Provide the (x, y) coordinate of the cell's center where the given text is located.  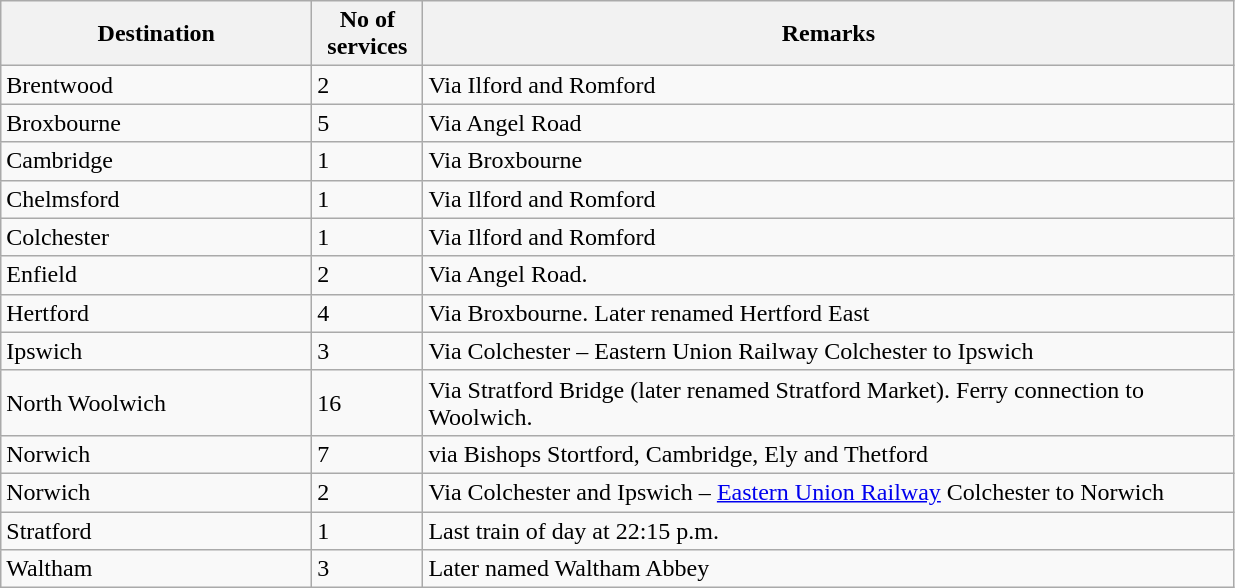
5 (368, 123)
Ipswich (156, 351)
Enfield (156, 275)
No of services (368, 34)
Brentwood (156, 85)
Via Broxbourne (828, 161)
Hertford (156, 313)
North Woolwich (156, 402)
via Bishops Stortford, Cambridge, Ely and Thetford (828, 454)
Waltham (156, 569)
Later named Waltham Abbey (828, 569)
Destination (156, 34)
Via Colchester – Eastern Union Railway Colchester to Ipswich (828, 351)
Via Angel Road (828, 123)
Colchester (156, 237)
Via Stratford Bridge (later renamed Stratford Market). Ferry connection to Woolwich. (828, 402)
Last train of day at 22:15 p.m. (828, 531)
Chelmsford (156, 199)
Stratford (156, 531)
Via Colchester and Ipswich – Eastern Union Railway Colchester to Norwich (828, 492)
Remarks (828, 34)
Broxbourne (156, 123)
7 (368, 454)
16 (368, 402)
Via Broxbourne. Later renamed Hertford East (828, 313)
Cambridge (156, 161)
Via Angel Road. (828, 275)
4 (368, 313)
